Determine the [X, Y] coordinate at the center of the cell enclosing the given text.  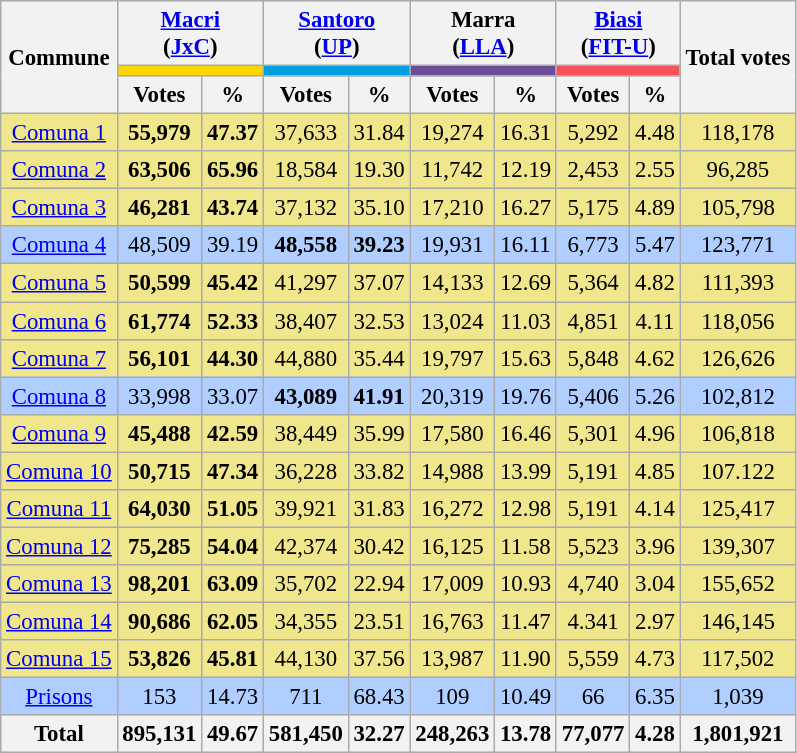
13.78 [526, 734]
31.84 [379, 133]
Comuna 15 [59, 659]
14.73 [233, 697]
33.82 [379, 471]
Comuna 8 [59, 396]
75,285 [160, 546]
4.48 [655, 133]
102,812 [738, 396]
16.46 [526, 433]
10.49 [526, 697]
117,502 [738, 659]
5,301 [592, 433]
16.27 [526, 208]
39.19 [233, 245]
Comuna 10 [59, 471]
4.73 [655, 659]
4.28 [655, 734]
77,077 [592, 734]
Comuna 7 [59, 358]
139,307 [738, 546]
34,355 [306, 621]
15.63 [526, 358]
Santoro(UP) [337, 34]
55,979 [160, 133]
Biasi(FIT-U) [618, 34]
13,987 [452, 659]
43.74 [233, 208]
4,740 [592, 584]
Total [59, 734]
17,580 [452, 433]
126,626 [738, 358]
16,272 [452, 509]
14,988 [452, 471]
Total votes [738, 58]
16,125 [452, 546]
12.69 [526, 283]
19,797 [452, 358]
Comuna 13 [59, 584]
16.31 [526, 133]
4,851 [592, 321]
5,175 [592, 208]
5.47 [655, 245]
155,652 [738, 584]
4.62 [655, 358]
11.58 [526, 546]
4.85 [655, 471]
45,488 [160, 433]
107.122 [738, 471]
20,319 [452, 396]
35.44 [379, 358]
Prisons [59, 697]
Marra(LLA) [483, 34]
35.10 [379, 208]
5.26 [655, 396]
1,039 [738, 697]
Comuna 12 [59, 546]
Comuna 9 [59, 433]
3.96 [655, 546]
66 [592, 697]
45.42 [233, 283]
19,274 [452, 133]
48,558 [306, 245]
895,131 [160, 734]
47.34 [233, 471]
37.07 [379, 283]
33,998 [160, 396]
96,285 [738, 170]
711 [306, 697]
5,292 [592, 133]
45.81 [233, 659]
11.47 [526, 621]
43,089 [306, 396]
Commune [59, 58]
65.96 [233, 170]
Comuna 14 [59, 621]
123,771 [738, 245]
46,281 [160, 208]
23.51 [379, 621]
12.19 [526, 170]
Comuna 5 [59, 283]
13.99 [526, 471]
118,178 [738, 133]
19.76 [526, 396]
17,009 [452, 584]
39,921 [306, 509]
14,133 [452, 283]
1,801,921 [738, 734]
68.43 [379, 697]
4.82 [655, 283]
Comuna 3 [59, 208]
52.33 [233, 321]
11.90 [526, 659]
Comuna 4 [59, 245]
64,030 [160, 509]
42.59 [233, 433]
Comuna 1 [59, 133]
106,818 [738, 433]
11.03 [526, 321]
109 [452, 697]
30.42 [379, 546]
4.11 [655, 321]
2.97 [655, 621]
6,773 [592, 245]
48,509 [160, 245]
31.83 [379, 509]
16.11 [526, 245]
18,584 [306, 170]
111,393 [738, 283]
146,145 [738, 621]
Comuna 11 [59, 509]
2.55 [655, 170]
33.07 [233, 396]
41.91 [379, 396]
98,201 [160, 584]
42,374 [306, 546]
11,742 [452, 170]
5,523 [592, 546]
50,715 [160, 471]
38,407 [306, 321]
32.53 [379, 321]
44,130 [306, 659]
47.37 [233, 133]
13,024 [452, 321]
44.30 [233, 358]
49.67 [233, 734]
118,056 [738, 321]
50,599 [160, 283]
63,506 [160, 170]
2,453 [592, 170]
Comuna 6 [59, 321]
12.98 [526, 509]
53,826 [160, 659]
19,931 [452, 245]
61,774 [160, 321]
5,559 [592, 659]
63.09 [233, 584]
3.04 [655, 584]
125,417 [738, 509]
5,406 [592, 396]
62.05 [233, 621]
581,450 [306, 734]
Comuna 2 [59, 170]
4.96 [655, 433]
56,101 [160, 358]
51.05 [233, 509]
37,132 [306, 208]
36,228 [306, 471]
35.99 [379, 433]
105,798 [738, 208]
32.27 [379, 734]
5,364 [592, 283]
41,297 [306, 283]
22.94 [379, 584]
4.89 [655, 208]
6.35 [655, 697]
4.14 [655, 509]
54.04 [233, 546]
38,449 [306, 433]
35,702 [306, 584]
37,633 [306, 133]
19.30 [379, 170]
44,880 [306, 358]
16,763 [452, 621]
37.56 [379, 659]
90,686 [160, 621]
153 [160, 697]
5,848 [592, 358]
17,210 [452, 208]
10.93 [526, 584]
39.23 [379, 245]
Macri(JxC) [190, 34]
248,263 [452, 734]
4.341 [592, 621]
